Determine the (x, y) coordinate at the center of the cell enclosing the given text.  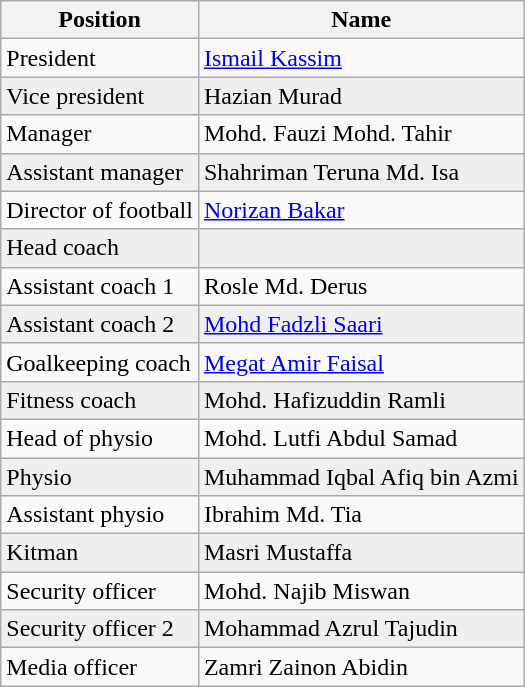
Shahriman Teruna Md. Isa (361, 172)
Muhammad Iqbal Afiq bin Azmi (361, 477)
Security officer 2 (100, 629)
Director of football (100, 210)
Assistant coach 1 (100, 286)
Assistant physio (100, 515)
Name (361, 20)
Norizan Bakar (361, 210)
Goalkeeping coach (100, 362)
Head coach (100, 248)
President (100, 58)
Fitness coach (100, 400)
Mohd Fadzli Saari (361, 324)
Security officer (100, 591)
Kitman (100, 553)
Mohd. Lutfi Abdul Samad (361, 438)
Megat Amir Faisal (361, 362)
Vice president (100, 96)
Mohammad Azrul Tajudin (361, 629)
Assistant coach 2 (100, 324)
Ismail Kassim (361, 58)
Ibrahim Md. Tia (361, 515)
Zamri Zainon Abidin (361, 667)
Masri Mustaffa (361, 553)
Manager (100, 134)
Mohd. Najib Miswan (361, 591)
Mohd. Fauzi Mohd. Tahir (361, 134)
Rosle Md. Derus (361, 286)
Assistant manager (100, 172)
Physio (100, 477)
Hazian Murad (361, 96)
Position (100, 20)
Head of physio (100, 438)
Mohd. Hafizuddin Ramli (361, 400)
Media officer (100, 667)
